For the text-containing cell, return its midpoint in [X, Y] coordinate format. 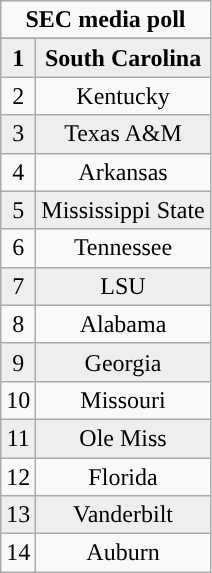
5 [18, 210]
8 [18, 324]
Alabama [123, 324]
2 [18, 96]
LSU [123, 286]
Vanderbilt [123, 515]
14 [18, 553]
12 [18, 477]
SEC media poll [106, 20]
Auburn [123, 553]
Georgia [123, 362]
Florida [123, 477]
Arkansas [123, 172]
Kentucky [123, 96]
6 [18, 248]
Texas A&M [123, 134]
10 [18, 400]
Tennessee [123, 248]
Missouri [123, 400]
4 [18, 172]
3 [18, 134]
Mississippi State [123, 210]
Ole Miss [123, 438]
7 [18, 286]
1 [18, 58]
9 [18, 362]
11 [18, 438]
13 [18, 515]
South Carolina [123, 58]
